Return [x, y] of the center of cell containing provided text 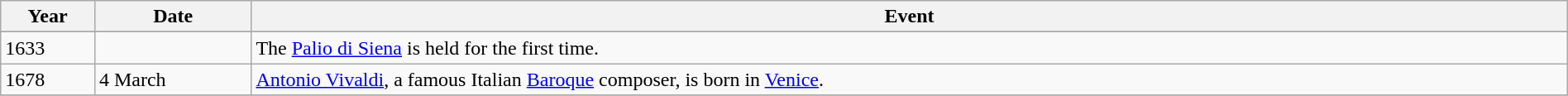
1633 [48, 48]
The Palio di Siena is held for the first time. [910, 48]
Date [172, 17]
1678 [48, 79]
Antonio Vivaldi, a famous Italian Baroque composer, is born in Venice. [910, 79]
4 March [172, 79]
Event [910, 17]
Year [48, 17]
